Determine the (X, Y) coordinate at the center of the cell enclosing the given text.  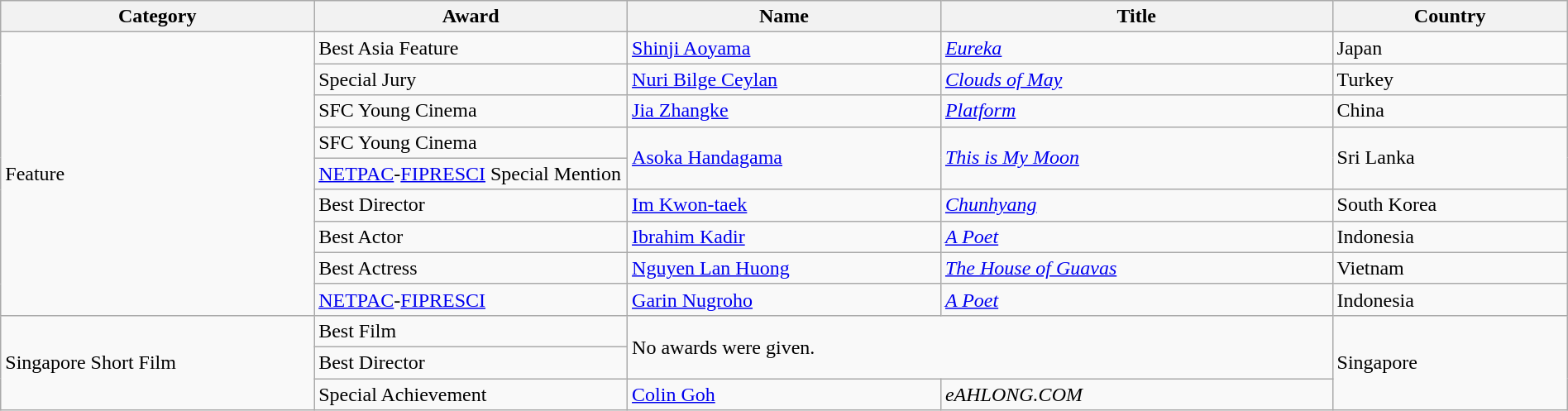
Turkey (1450, 79)
South Korea (1450, 205)
Name (784, 17)
Award (471, 17)
The House of Guavas (1136, 268)
Garin Nugroho (784, 299)
China (1450, 111)
Special Jury (471, 79)
Chunhyang (1136, 205)
Best Actress (471, 268)
Shinji Aoyama (784, 48)
Japan (1450, 48)
Asoka Handagama (784, 158)
Jia Zhangke (784, 111)
Title (1136, 17)
Category (157, 17)
NETPAC-FIPRESCI (471, 299)
Best Asia Feature (471, 48)
Sri Lanka (1450, 158)
Eureka (1136, 48)
NETPAC-FIPRESCI Special Mention (471, 174)
Feature (157, 174)
Ibrahim Kadir (784, 237)
Singapore (1450, 362)
Special Achievement (471, 394)
Platform (1136, 111)
Singapore Short Film (157, 362)
Clouds of May (1136, 79)
Im Kwon-taek (784, 205)
eAHLONG.COM (1136, 394)
Best Film (471, 331)
This is My Moon (1136, 158)
No awards were given. (981, 346)
Best Actor (471, 237)
Colin Goh (784, 394)
Nguyen Lan Huong (784, 268)
Vietnam (1450, 268)
Country (1450, 17)
Nuri Bilge Ceylan (784, 79)
